Output the (x, y) coordinate of the center of the cell containing the given text.  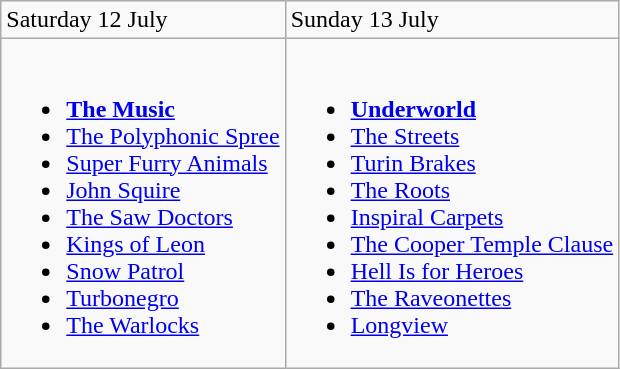
Saturday 12 July (143, 20)
Sunday 13 July (452, 20)
The MusicThe Polyphonic SpreeSuper Furry AnimalsJohn SquireThe Saw DoctorsKings of LeonSnow PatrolTurbonegroThe Warlocks (143, 204)
UnderworldThe StreetsTurin BrakesThe RootsInspiral CarpetsThe Cooper Temple ClauseHell Is for HeroesThe RaveonettesLongview (452, 204)
